Provide the (X, Y) coordinate of the cell's center where the given text is located.  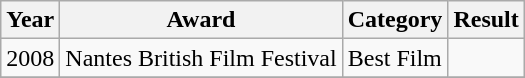
Award (201, 20)
2008 (30, 58)
Best Film (395, 58)
Category (395, 20)
Result (486, 20)
Nantes British Film Festival (201, 58)
Year (30, 20)
